Provide the [X, Y] coordinate of the cell's center where the given text is located.  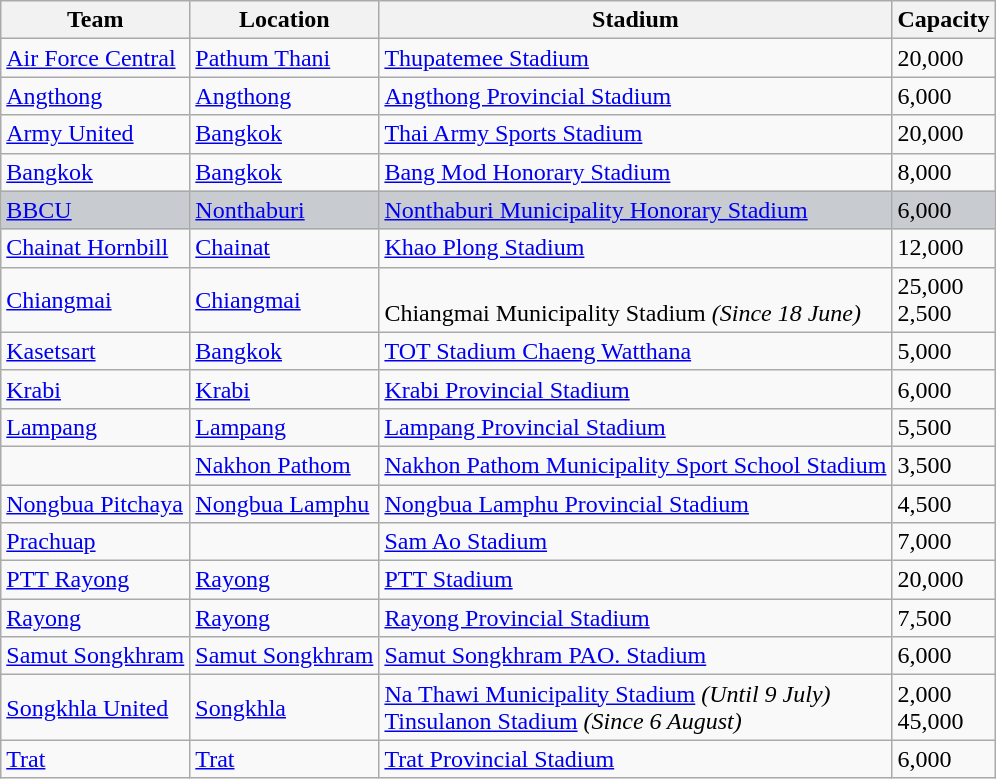
Nongbua Lamphu [284, 503]
Kasetsart [96, 351]
Location [284, 20]
Team [96, 20]
7,500 [944, 618]
Nongbua Pitchaya [96, 503]
5,000 [944, 351]
Chainat Hornbill [96, 248]
Rayong Provincial Stadium [636, 618]
Na Thawi Municipality Stadium (Until 9 July)Tinsulanon Stadium (Since 6 August) [636, 708]
Chiangmai Municipality Stadium (Since 18 June) [636, 300]
Army United [96, 134]
Nonthaburi [284, 210]
Thai Army Sports Stadium [636, 134]
12,000 [944, 248]
5,500 [944, 427]
Thupatemee Stadium [636, 58]
BBCU [96, 210]
8,000 [944, 172]
Nakhon Pathom [284, 465]
Stadium [636, 20]
PTT Stadium [636, 580]
Lampang Provincial Stadium [636, 427]
Nonthaburi Municipality Honorary Stadium [636, 210]
Songkhla [284, 708]
Capacity [944, 20]
Krabi Provincial Stadium [636, 389]
Nongbua Lamphu Provincial Stadium [636, 503]
7,000 [944, 542]
3,500 [944, 465]
Bang Mod Honorary Stadium [636, 172]
Trat Provincial Stadium [636, 759]
TOT Stadium Chaeng Watthana [636, 351]
Prachuap [96, 542]
Angthong Provincial Stadium [636, 96]
Chainat [284, 248]
2,00045,000 [944, 708]
Sam Ao Stadium [636, 542]
4,500 [944, 503]
25,0002,500 [944, 300]
PTT Rayong [96, 580]
Pathum Thani [284, 58]
Songkhla United [96, 708]
Samut Songkhram PAO. Stadium [636, 656]
Khao Plong Stadium [636, 248]
Air Force Central [96, 58]
Nakhon Pathom Municipality Sport School Stadium [636, 465]
